Return (X, Y) of the center of cell containing provided text 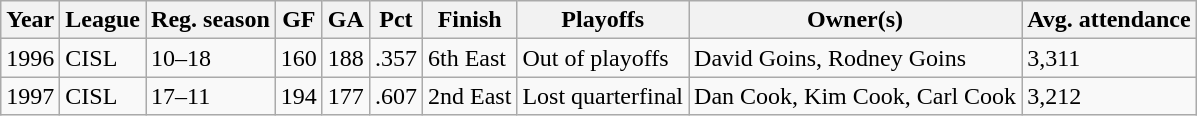
3,311 (1110, 58)
Dan Cook, Kim Cook, Carl Cook (856, 96)
Avg. attendance (1110, 20)
3,212 (1110, 96)
.357 (396, 58)
Pct (396, 20)
David Goins, Rodney Goins (856, 58)
188 (346, 58)
Lost quarterfinal (603, 96)
177 (346, 96)
Owner(s) (856, 20)
10–18 (211, 58)
1996 (30, 58)
Playoffs (603, 20)
17–11 (211, 96)
Reg. season (211, 20)
194 (298, 96)
2nd East (469, 96)
GF (298, 20)
League (103, 20)
Out of playoffs (603, 58)
Finish (469, 20)
160 (298, 58)
GA (346, 20)
.607 (396, 96)
6th East (469, 58)
1997 (30, 96)
Year (30, 20)
